Pinpoint the cell where the given text exists, returning its [x, y] midpoint coordinate. 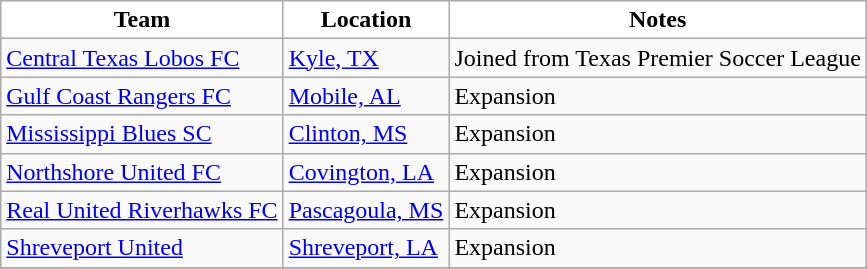
Shreveport, LA [366, 248]
Shreveport United [142, 248]
Kyle, TX [366, 58]
Real United Riverhawks FC [142, 210]
Covington, LA [366, 172]
Notes [658, 20]
Northshore United FC [142, 172]
Mobile, AL [366, 96]
Gulf Coast Rangers FC [142, 96]
Clinton, MS [366, 134]
Team [142, 20]
Joined from Texas Premier Soccer League [658, 58]
Central Texas Lobos FC [142, 58]
Mississippi Blues SC [142, 134]
Location [366, 20]
Pascagoula, MS [366, 210]
